Return the (x, y) coordinate for the center point of the cell that contains the specified text.  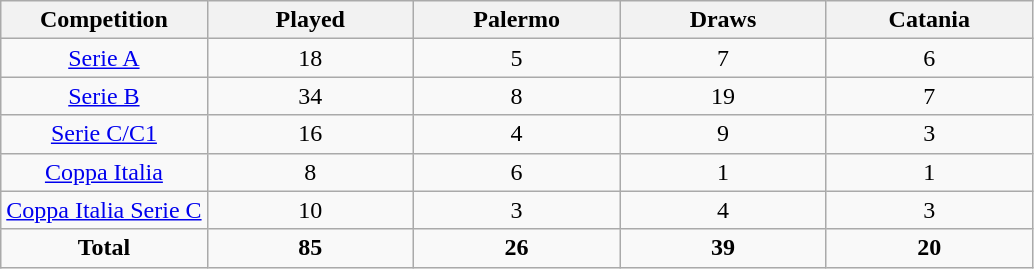
20 (929, 248)
19 (723, 96)
Serie A (104, 58)
39 (723, 248)
10 (310, 210)
Coppa Italia Serie C (104, 210)
85 (310, 248)
5 (516, 58)
Palermo (516, 20)
Serie B (104, 96)
Coppa Italia (104, 172)
Catania (929, 20)
16 (310, 134)
Competition (104, 20)
18 (310, 58)
Played (310, 20)
Total (104, 248)
9 (723, 134)
34 (310, 96)
26 (516, 248)
Serie C/C1 (104, 134)
Draws (723, 20)
